Pinpoint the cell where the given text exists, returning its (x, y) midpoint coordinate. 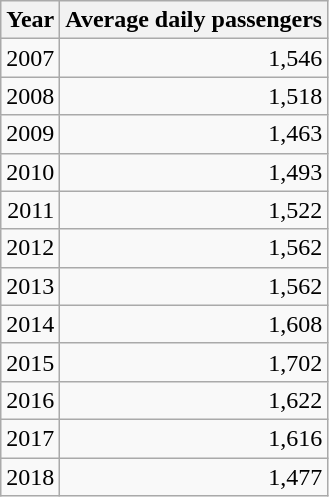
1,522 (194, 210)
Average daily passengers (194, 20)
2010 (30, 172)
1,546 (194, 58)
1,616 (194, 438)
2015 (30, 362)
1,477 (194, 477)
Year (30, 20)
2018 (30, 477)
2007 (30, 58)
2013 (30, 286)
2014 (30, 324)
2016 (30, 400)
1,463 (194, 134)
2012 (30, 248)
2008 (30, 96)
1,702 (194, 362)
1,518 (194, 96)
2011 (30, 210)
2017 (30, 438)
2009 (30, 134)
1,622 (194, 400)
1,608 (194, 324)
1,493 (194, 172)
